Extract the [x, y] coordinate from the center of the cell holding the provided text.  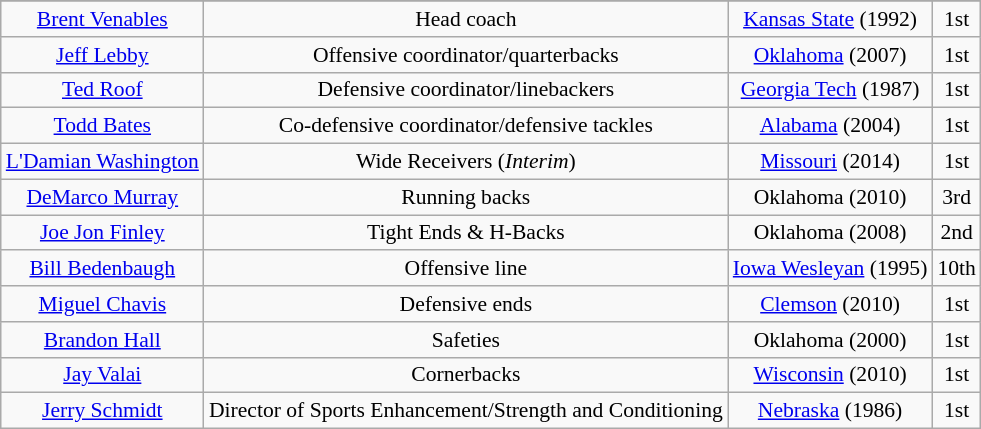
Clemson (2010) [830, 304]
Kansas State (1992) [830, 19]
Wisconsin (2010) [830, 375]
Nebraska (1986) [830, 411]
Cornerbacks [466, 375]
Co-defensive coordinator/defensive tackles [466, 126]
Running backs [466, 197]
Brent Venables [102, 19]
Defensive ends [466, 304]
2nd [956, 233]
DeMarco Murray [102, 197]
Miguel Chavis [102, 304]
Safeties [466, 340]
Oklahoma (2010) [830, 197]
Defensive coordinator/linebackers [466, 90]
3rd [956, 197]
Bill Bedenbaugh [102, 269]
Offensive coordinator/quarterbacks [466, 55]
Head coach [466, 19]
Ted Roof [102, 90]
L'Damian Washington [102, 162]
Offensive line [466, 269]
Oklahoma (2007) [830, 55]
Brandon Hall [102, 340]
Jeff Lebby [102, 55]
Todd Bates [102, 126]
Iowa Wesleyan (1995) [830, 269]
Joe Jon Finley [102, 233]
Georgia Tech (1987) [830, 90]
Jerry Schmidt [102, 411]
Wide Receivers (Interim) [466, 162]
Alabama (2004) [830, 126]
Oklahoma (2008) [830, 233]
Oklahoma (2000) [830, 340]
Jay Valai [102, 375]
Missouri (2014) [830, 162]
10th [956, 269]
Tight Ends & H-Backs [466, 233]
Director of Sports Enhancement/Strength and Conditioning [466, 411]
